Scan for the cell matching the given text and deliver its [X, Y] coordinate at center. 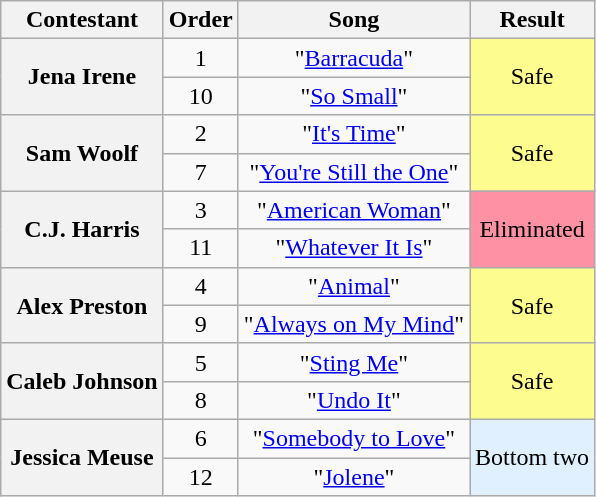
7 [200, 172]
"American Woman" [354, 210]
Bottom two [532, 457]
Result [532, 20]
10 [200, 96]
Jena Irene [82, 77]
11 [200, 248]
Eliminated [532, 229]
12 [200, 477]
Jessica Meuse [82, 457]
"Always on My Mind" [354, 324]
Song [354, 20]
Contestant [82, 20]
Alex Preston [82, 305]
"Sting Me" [354, 362]
2 [200, 134]
"Barracuda" [354, 58]
5 [200, 362]
3 [200, 210]
6 [200, 438]
C.J. Harris [82, 229]
"Jolene" [354, 477]
"You're Still the One" [354, 172]
"Animal" [354, 286]
Sam Woolf [82, 153]
Order [200, 20]
"Whatever It Is" [354, 248]
9 [200, 324]
Caleb Johnson [82, 381]
"So Small" [354, 96]
"Somebody to Love" [354, 438]
8 [200, 400]
"Undo It" [354, 400]
4 [200, 286]
1 [200, 58]
"It's Time" [354, 134]
